Return (X, Y) of the center of cell containing provided text 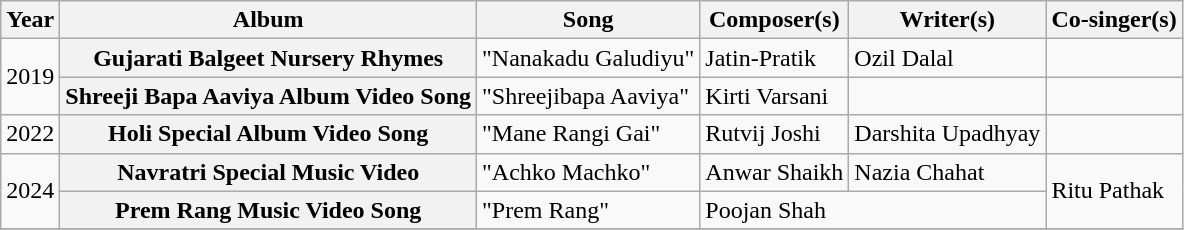
Co-singer(s) (1114, 20)
"Mane Rangi Gai" (588, 134)
"Nanakadu Galudiyu" (588, 58)
Poojan Shah (873, 210)
"Prem Rang" (588, 210)
Nazia Chahat (948, 172)
Prem Rang Music Video Song (268, 210)
2024 (30, 191)
Ritu Pathak (1114, 191)
Writer(s) (948, 20)
Album (268, 20)
Song (588, 20)
Shreeji Bapa Aaviya Album Video Song (268, 96)
Kirti Varsani (774, 96)
2019 (30, 77)
Gujarati Balgeet Nursery Rhymes (268, 58)
Composer(s) (774, 20)
Darshita Upadhyay (948, 134)
Jatin-Pratik (774, 58)
"Achko Machko" (588, 172)
Holi Special Album Video Song (268, 134)
"Shreejibapa Aaviya" (588, 96)
Year (30, 20)
Anwar Shaikh (774, 172)
Rutvij Joshi (774, 134)
Navratri Special Music Video (268, 172)
2022 (30, 134)
Ozil Dalal (948, 58)
